Provide the (X, Y) coordinate of the cell's center where the given text is located.  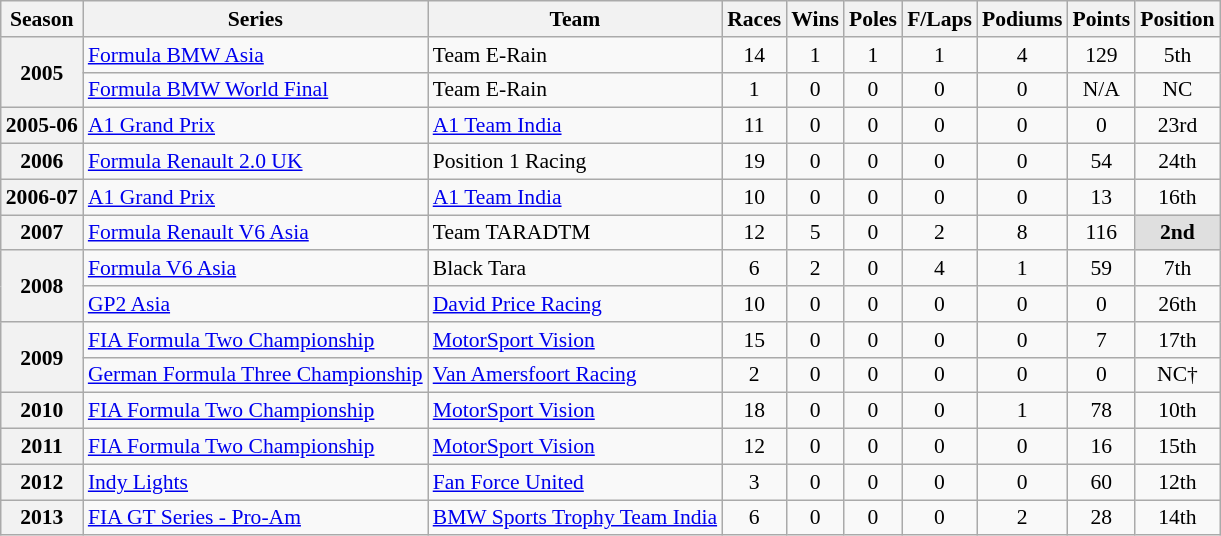
17th (1177, 340)
F/Laps (940, 19)
7th (1177, 269)
10th (1177, 411)
5th (1177, 55)
59 (1101, 269)
78 (1101, 411)
2006 (42, 162)
60 (1101, 482)
54 (1101, 162)
Position 1 Racing (575, 162)
15th (1177, 447)
GP2 Asia (256, 304)
Black Tara (575, 269)
3 (754, 482)
NC† (1177, 375)
NC (1177, 90)
Fan Force United (575, 482)
13 (1101, 197)
Season (42, 19)
16 (1101, 447)
16th (1177, 197)
2005 (42, 72)
Formula Renault V6 Asia (256, 233)
12th (1177, 482)
Series (256, 19)
2011 (42, 447)
2008 (42, 286)
Formula Renault 2.0 UK (256, 162)
23rd (1177, 126)
Points (1101, 19)
24th (1177, 162)
5 (815, 233)
28 (1101, 518)
8 (1022, 233)
FIA GT Series - Pro-Am (256, 518)
2013 (42, 518)
11 (754, 126)
2010 (42, 411)
Team TARADTM (575, 233)
Indy Lights (256, 482)
Team (575, 19)
Races (754, 19)
19 (754, 162)
2007 (42, 233)
2nd (1177, 233)
129 (1101, 55)
Poles (873, 19)
2012 (42, 482)
116 (1101, 233)
7 (1101, 340)
Formula BMW Asia (256, 55)
David Price Racing (575, 304)
14 (754, 55)
BMW Sports Trophy Team India (575, 518)
18 (754, 411)
Formula BMW World Final (256, 90)
2009 (42, 358)
Van Amersfoort Racing (575, 375)
26th (1177, 304)
14th (1177, 518)
German Formula Three Championship (256, 375)
2005-06 (42, 126)
Podiums (1022, 19)
N/A (1101, 90)
Position (1177, 19)
2006-07 (42, 197)
15 (754, 340)
Wins (815, 19)
Formula V6 Asia (256, 269)
